Provide the (X, Y) coordinate of the cell's center where the given text is located.  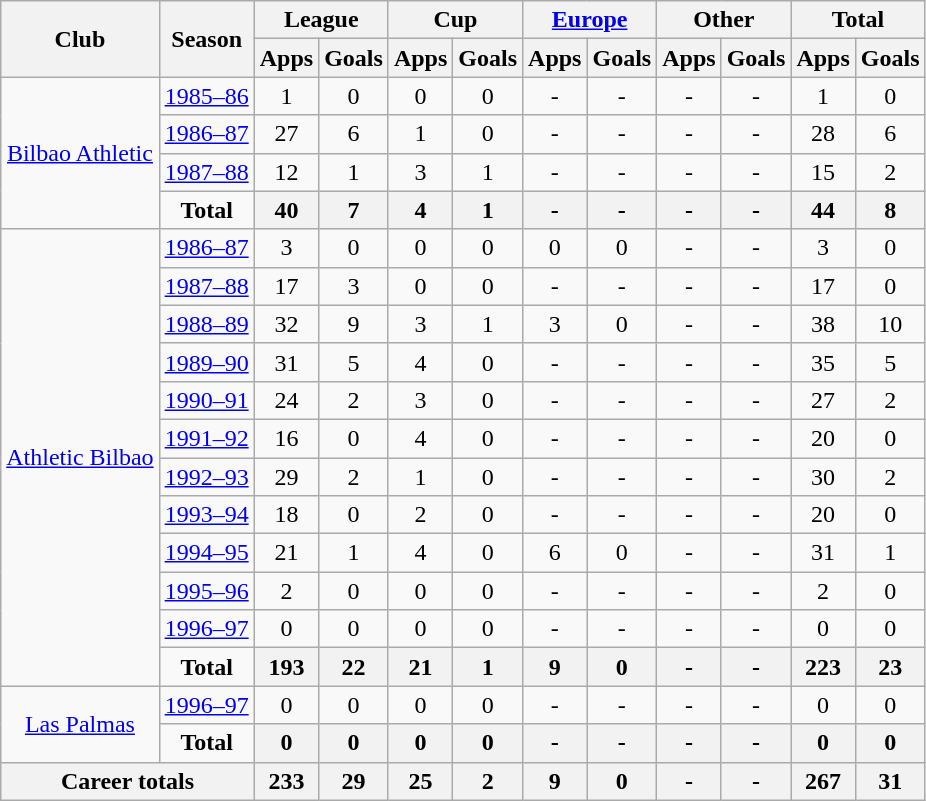
League (321, 20)
44 (823, 210)
1995–96 (206, 591)
12 (286, 172)
40 (286, 210)
Las Palmas (80, 724)
1985–86 (206, 96)
32 (286, 324)
1988–89 (206, 324)
193 (286, 667)
Career totals (128, 781)
7 (354, 210)
15 (823, 172)
35 (823, 362)
223 (823, 667)
8 (890, 210)
Cup (455, 20)
1992–93 (206, 477)
267 (823, 781)
1989–90 (206, 362)
24 (286, 400)
10 (890, 324)
Bilbao Athletic (80, 153)
233 (286, 781)
38 (823, 324)
Europe (590, 20)
1993–94 (206, 515)
30 (823, 477)
25 (420, 781)
Season (206, 39)
1994–95 (206, 553)
23 (890, 667)
1991–92 (206, 438)
28 (823, 134)
22 (354, 667)
Athletic Bilbao (80, 458)
16 (286, 438)
Other (724, 20)
18 (286, 515)
1990–91 (206, 400)
Club (80, 39)
